Detect which cell encompasses the target text, then output its (X, Y) center coordinate. 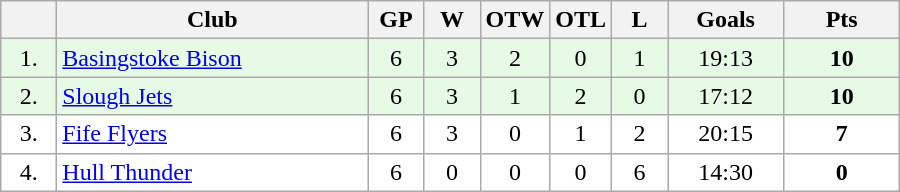
GP (396, 20)
Hull Thunder (212, 172)
3. (29, 134)
2. (29, 96)
20:15 (726, 134)
Fife Flyers (212, 134)
Club (212, 20)
W (452, 20)
OTW (515, 20)
Slough Jets (212, 96)
Pts (842, 20)
17:12 (726, 96)
1. (29, 58)
Goals (726, 20)
4. (29, 172)
19:13 (726, 58)
14:30 (726, 172)
OTL (581, 20)
Basingstoke Bison (212, 58)
7 (842, 134)
L (640, 20)
